Pinpoint the cell where the given text exists, returning its (x, y) midpoint coordinate. 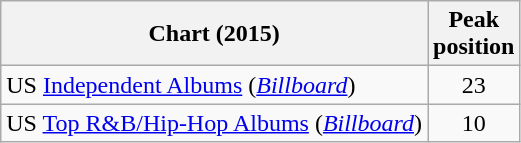
Peakposition (474, 34)
US Top R&B/Hip-Hop Albums (Billboard) (214, 123)
Chart (2015) (214, 34)
23 (474, 85)
US Independent Albums (Billboard) (214, 85)
10 (474, 123)
